Return the [X, Y] coordinate for the center point of the cell that contains the specified text.  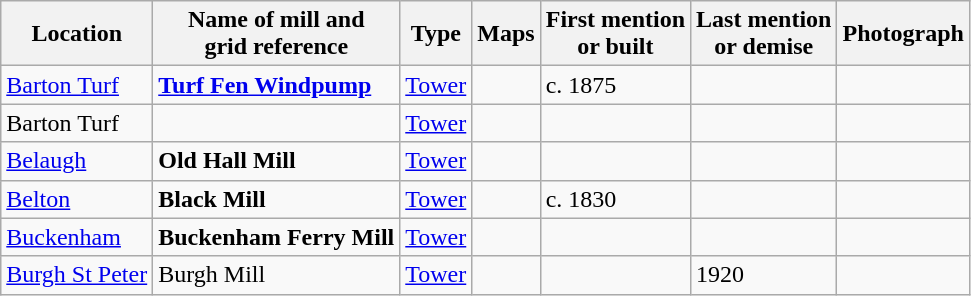
Last mention or demise [764, 34]
Burgh Mill [276, 275]
Turf Fen Windpump [276, 85]
1920 [764, 275]
Name of mill andgrid reference [276, 34]
Belton [77, 199]
Maps [506, 34]
c. 1830 [615, 199]
c. 1875 [615, 85]
Burgh St Peter [77, 275]
First mentionor built [615, 34]
Buckenham [77, 237]
Belaugh [77, 161]
Type [436, 34]
Old Hall Mill [276, 161]
Black Mill [276, 199]
Location [77, 34]
Buckenham Ferry Mill [276, 237]
Photograph [903, 34]
